Find where the given text appears and provide that cell's center as [x, y] coordinate. 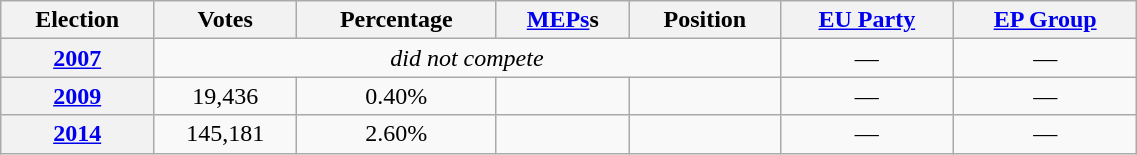
Election [78, 20]
EP Group [1044, 20]
did not compete [468, 58]
19,436 [226, 96]
2007 [78, 58]
145,181 [226, 134]
2014 [78, 134]
0.40% [396, 96]
2009 [78, 96]
MEPss [563, 20]
EU Party [866, 20]
2.60% [396, 134]
Position [706, 20]
Percentage [396, 20]
Votes [226, 20]
